Return the [x, y] coordinate for the center point of the cell that contains the specified text.  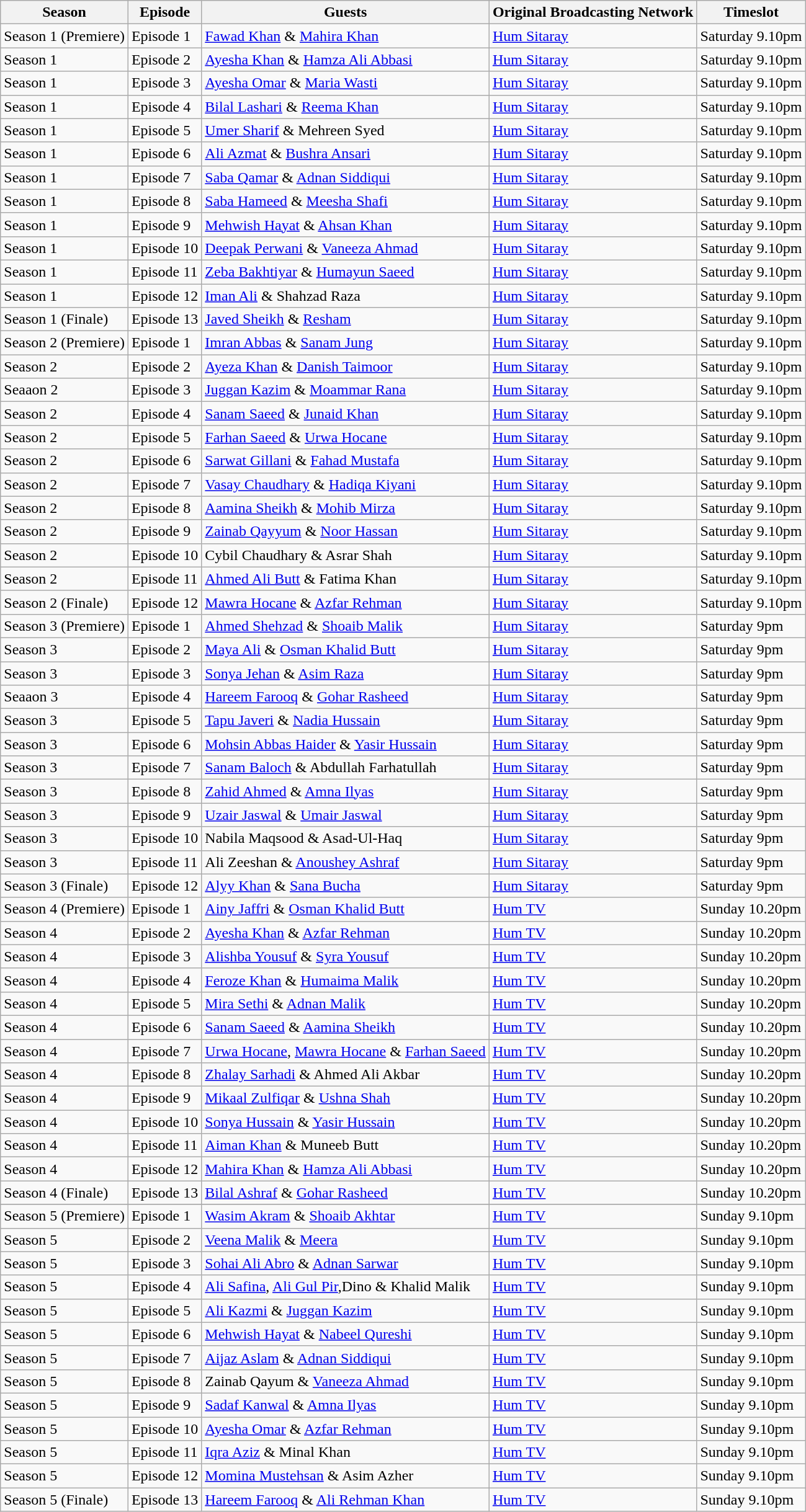
Season 4 (Premiere) [65, 909]
Zainab Qayyum & Noor Hassan [346, 531]
Season 5 (Finale) [65, 1500]
Ayeza Khan & Danish Taimoor [346, 367]
Sanam Saeed & Junaid Khan [346, 414]
Saba Qamar & Adnan Siddiqui [346, 177]
Iman Ali & Shahzad Raza [346, 296]
Ahmed Shehzad & Shoaib Malik [346, 626]
Ali Azmat & Bushra Ansari [346, 154]
Bilal Lashari & Reema Khan [346, 107]
Episode [164, 12]
Alyy Khan & Sana Bucha [346, 886]
Ali Kazmi & Juggan Kazim [346, 1310]
Season 3 (Premiere) [65, 626]
Wasim Akram & Shoaib Akhtar [346, 1216]
Veena Malik & Meera [346, 1240]
Ainy Jaffri & Osman Khalid Butt [346, 909]
Season 2 (Finale) [65, 602]
Zainab Qayum & Vaneeza Ahmad [346, 1381]
Sonya Jehan & Asim Raza [346, 673]
Original Broadcasting Network [593, 12]
Mohsin Abbas Haider & Yasir Hussain [346, 744]
Imran Abbas & Sanam Jung [346, 343]
Timeslot [751, 12]
Uzair Jaswal & Umair Jaswal [346, 815]
Zhalay Sarhadi & Ahmed Ali Akbar [346, 1075]
Mira Sethi & Adnan Malik [346, 1003]
Ayesha Omar & Azfar Rehman [346, 1428]
Aamina Sheikh & Mohib Mirza [346, 508]
Sanam Baloch & Abdullah Farhatullah [346, 768]
Deepak Perwani & Vaneeza Ahmad [346, 248]
Season 4 (Finale) [65, 1193]
Zeba Bakhtiyar & Humayun Saeed [346, 272]
Season 1 (Finale) [65, 319]
Cybil Chaudhary & Asrar Shah [346, 555]
Fawad Khan & Mahira Khan [346, 36]
Javed Sheikh & Resham [346, 319]
Maya Ali & Osman Khalid Butt [346, 649]
Mikaal Zulfiqar & Ushna Shah [346, 1098]
Saba Hameed & Meesha Shafi [346, 201]
Seaaon 3 [65, 697]
Nabila Maqsood & Asad-Ul-Haq [346, 838]
Seaaon 2 [65, 390]
Sohai Ali Abro & Adnan Sarwar [346, 1263]
Mehwish Hayat & Ahsan Khan [346, 225]
Aiman Khan & Muneeb Butt [346, 1145]
Season 2 (Premiere) [65, 343]
Iqra Aziz & Minal Khan [346, 1452]
Urwa Hocane, Mawra Hocane & Farhan Saeed [346, 1051]
Ayesha Khan & Hamza Ali Abbasi [346, 60]
Season 3 (Finale) [65, 886]
Juggan Kazim & Moammar Rana [346, 390]
Bilal Ashraf & Gohar Rasheed [346, 1193]
Hareem Farooq & Ali Rehman Khan [346, 1500]
Mahira Khan & Hamza Ali Abbasi [346, 1169]
Tapu Javeri & Nadia Hussain [346, 721]
Farhan Saeed & Urwa Hocane [346, 437]
Mehwish Hayat & Nabeel Qureshi [346, 1334]
Feroze Khan & Humaima Malik [346, 980]
Zahid Ahmed & Amna Ilyas [346, 791]
Sadaf Kanwal & Amna Ilyas [346, 1405]
Season 5 (Premiere) [65, 1216]
Sonya Hussain & Yasir Hussain [346, 1122]
Mawra Hocane & Azfar Rehman [346, 602]
Umer Sharif & Mehreen Syed [346, 130]
Ayesha Omar & Maria Wasti [346, 83]
Ali Safina, Ali Gul Pir,Dino & Khalid Malik [346, 1287]
Aijaz Aslam & Adnan Siddiqui [346, 1358]
Momina Mustehsan & Asim Azher [346, 1476]
Season [65, 12]
Vasay Chaudhary & Hadiqa Kiyani [346, 484]
Sanam Saeed & Aamina Sheikh [346, 1027]
Alishba Yousuf & Syra Yousuf [346, 956]
Ahmed Ali Butt & Fatima Khan [346, 579]
Ali Zeeshan & Anoushey Ashraf [346, 862]
Hareem Farooq & Gohar Rasheed [346, 697]
Season 1 (Premiere) [65, 36]
Ayesha Khan & Azfar Rehman [346, 933]
Guests [346, 12]
Sarwat Gillani & Fahad Mustafa [346, 461]
